Return the [x, y] coordinate for the center point of the cell that contains the specified text.  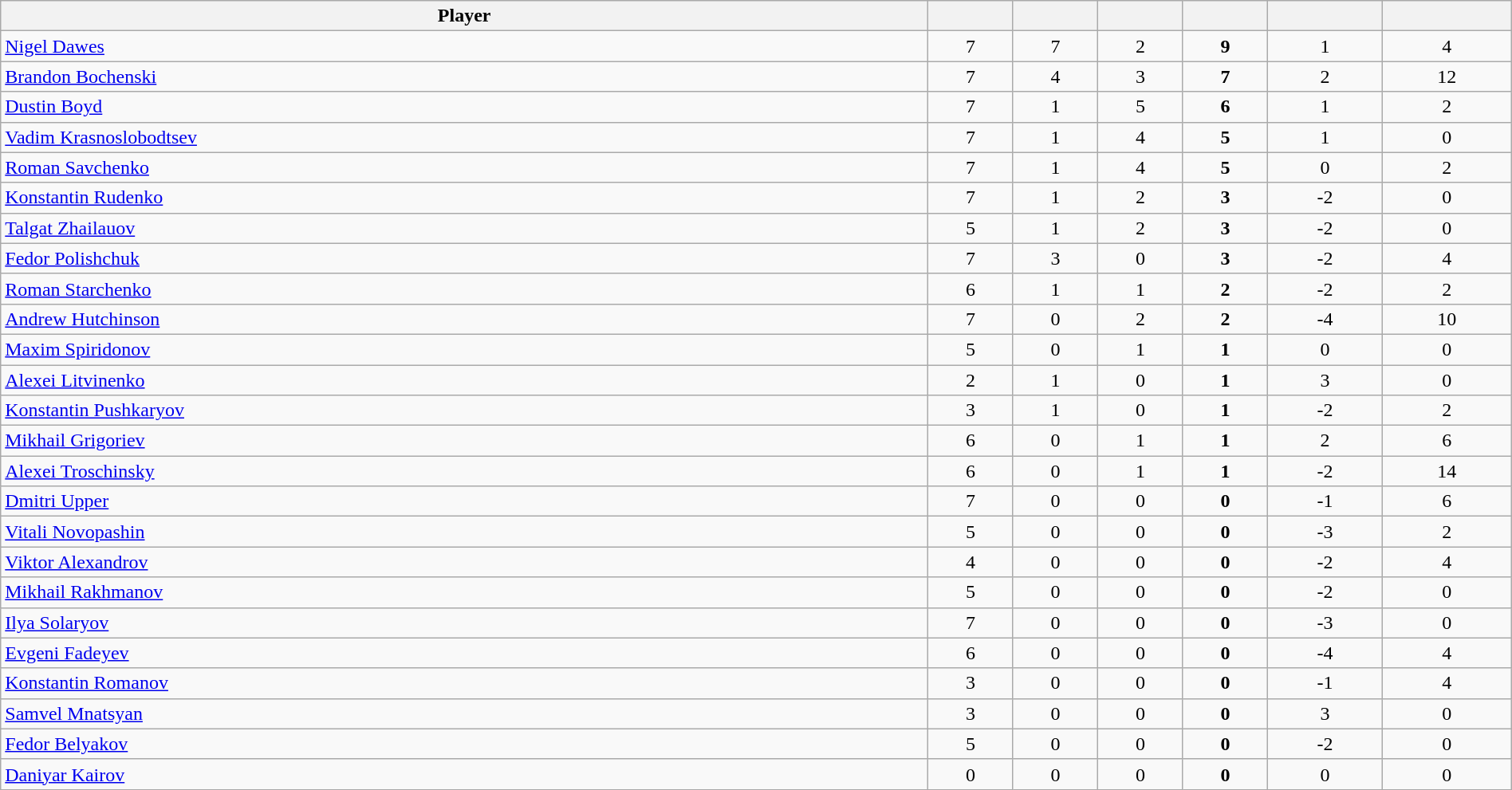
Andrew Hutchinson [464, 319]
14 [1447, 471]
Mikhail Grigoriev [464, 441]
Fedor Belyakov [464, 744]
Mikhail Rakhmanov [464, 592]
Evgeni Fadeyev [464, 653]
Maxim Spiridonov [464, 349]
Fedor Polishchuk [464, 258]
Konstantin Rudenko [464, 198]
Vitali Novopashin [464, 532]
Viktor Alexandrov [464, 562]
Alexei Troschinsky [464, 471]
Alexei Litvinenko [464, 380]
Ilya Solaryov [464, 623]
Konstantin Pushkaryov [464, 411]
Talgat Zhailauov [464, 228]
10 [1447, 319]
Daniyar Kairov [464, 774]
Player [464, 16]
Dustin Boyd [464, 107]
Roman Savchenko [464, 167]
9 [1225, 46]
12 [1447, 77]
Dmitri Upper [464, 501]
Brandon Bochenski [464, 77]
Samvel Mnatsyan [464, 713]
Vadim Krasnoslobodtsev [464, 137]
Roman Starchenko [464, 289]
Konstantin Romanov [464, 683]
Nigel Dawes [464, 46]
